Find where the given text appears and provide that cell's center as [x, y] coordinate. 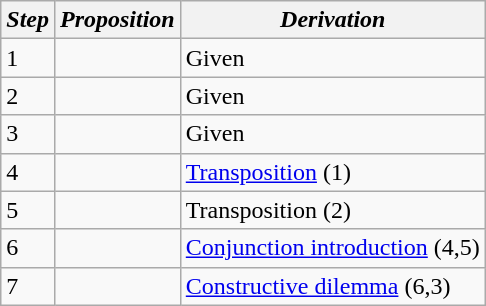
5 [28, 210]
1 [28, 58]
Proposition [117, 20]
2 [28, 96]
Constructive dilemma (6,3) [332, 286]
Transposition (2) [332, 210]
Derivation [332, 20]
Conjunction introduction (4,5) [332, 248]
3 [28, 134]
4 [28, 172]
Step [28, 20]
6 [28, 248]
7 [28, 286]
Transposition (1) [332, 172]
